Provide the (x, y) coordinate of the cell's center where the given text is located.  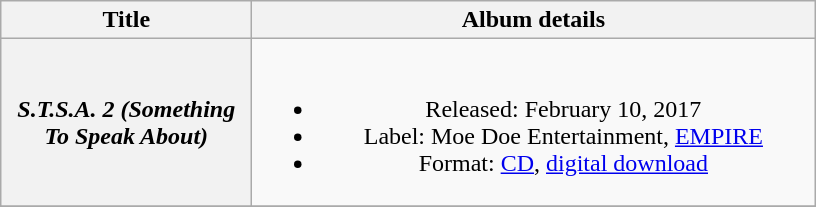
S.T.S.A. 2 (Something To Speak About) (126, 122)
Title (126, 20)
Released: February 10, 2017Label: Moe Doe Entertainment, EMPIREFormat: CD, digital download (534, 122)
Album details (534, 20)
